Determine the (x, y) coordinate at the center of the cell enclosing the given text.  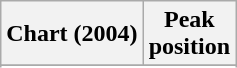
Chart (2004) (72, 34)
Peak position (189, 34)
